Extract the [x, y] coordinate from the center of the cell holding the provided text.  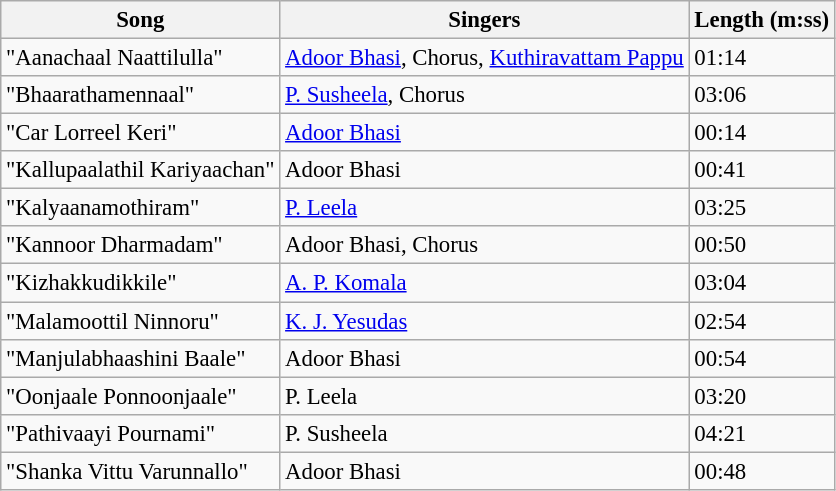
"Bhaarathamennaal" [140, 95]
03:04 [762, 283]
00:14 [762, 133]
03:06 [762, 95]
01:14 [762, 58]
Adoor Bhasi, Chorus, Kuthiravattam Pappu [484, 58]
"Car Lorreel Keri" [140, 133]
"Manjulabhaashini Baale" [140, 358]
"Shanka Vittu Varunnallo" [140, 471]
Length (m:ss) [762, 20]
"Oonjaale Ponnoonjaale" [140, 396]
"Pathivaayi Pournami" [140, 433]
Adoor Bhasi, Chorus [484, 245]
P. Susheela [484, 433]
02:54 [762, 321]
"Aanachaal Naattilulla" [140, 58]
00:41 [762, 170]
"Kallupaalathil Kariyaachan" [140, 170]
A. P. Komala [484, 283]
"Kannoor Dharmadam" [140, 245]
00:48 [762, 471]
00:50 [762, 245]
P. Susheela, Chorus [484, 95]
03:20 [762, 396]
03:25 [762, 208]
"Kizhakkudikkile" [140, 283]
Song [140, 20]
04:21 [762, 433]
"Kalyaanamothiram" [140, 208]
K. J. Yesudas [484, 321]
Singers [484, 20]
"Malamoottil Ninnoru" [140, 321]
00:54 [762, 358]
